Determine the [X, Y] coordinate at the center of the cell enclosing the given text.  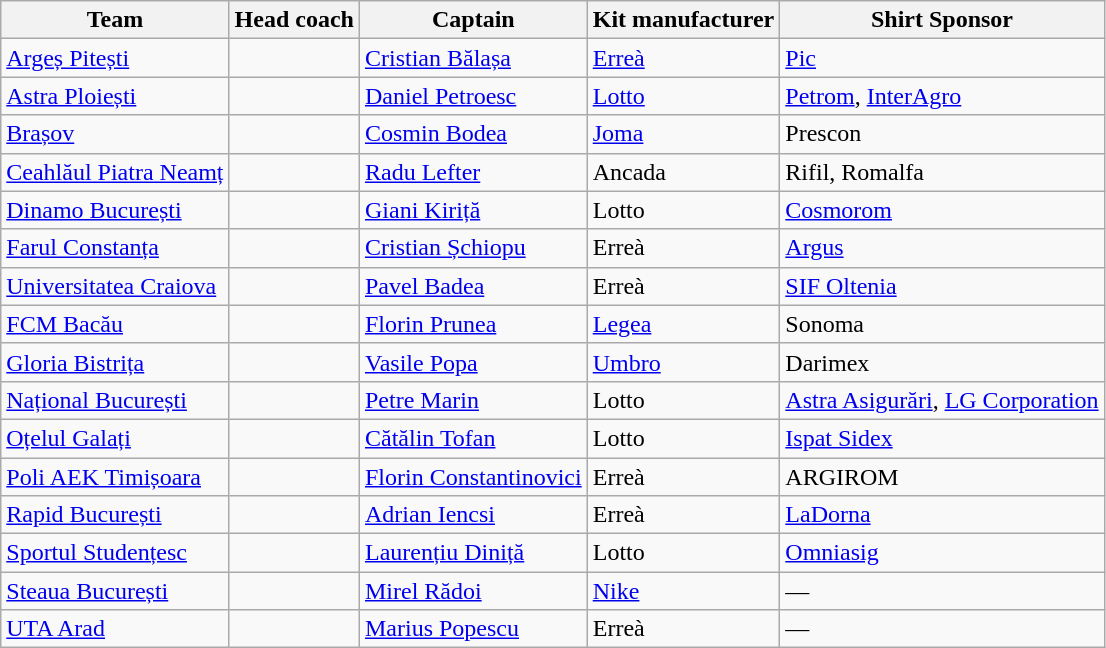
Astra Ploiești [115, 96]
Gloria Bistrița [115, 362]
Head coach [294, 20]
Ancada [684, 172]
Radu Lefter [473, 172]
Prescon [942, 134]
Argus [942, 248]
Ispat Sidex [942, 438]
Joma [684, 134]
SIF Oltenia [942, 286]
Cosmorom [942, 210]
Legea [684, 324]
Marius Popescu [473, 629]
UTA Arad [115, 629]
Umbro [684, 362]
Rifil, Romalfa [942, 172]
Astra Asigurări, LG Corporation [942, 400]
Național București [115, 400]
LaDorna [942, 515]
Shirt Sponsor [942, 20]
Pic [942, 58]
Omniasig [942, 553]
Laurențiu Diniță [473, 553]
Giani Kiriță [473, 210]
ARGIROM [942, 477]
Poli AEK Timișoara [115, 477]
Adrian Iencsi [473, 515]
Nike [684, 591]
Argeș Pitești [115, 58]
Cosmin Bodea [473, 134]
Cătălin Tofan [473, 438]
Oțelul Galați [115, 438]
Dinamo București [115, 210]
Vasile Popa [473, 362]
Kit manufacturer [684, 20]
Steaua București [115, 591]
Mirel Rădoi [473, 591]
Sportul Studențesc [115, 553]
Cristian Șchiopu [473, 248]
FCM Bacău [115, 324]
Farul Constanța [115, 248]
Cristian Bălașa [473, 58]
Universitatea Craiova [115, 286]
Sonoma [942, 324]
Rapid București [115, 515]
Ceahlăul Piatra Neamț [115, 172]
Captain [473, 20]
Brașov [115, 134]
Pavel Badea [473, 286]
Team [115, 20]
Petre Marin [473, 400]
Florin Prunea [473, 324]
Daniel Petroesc [473, 96]
Florin Constantinovici [473, 477]
Darimex [942, 362]
Petrom, InterAgro [942, 96]
